Capture the cell that displays the provided text and extract its (X, Y) central coordinate. 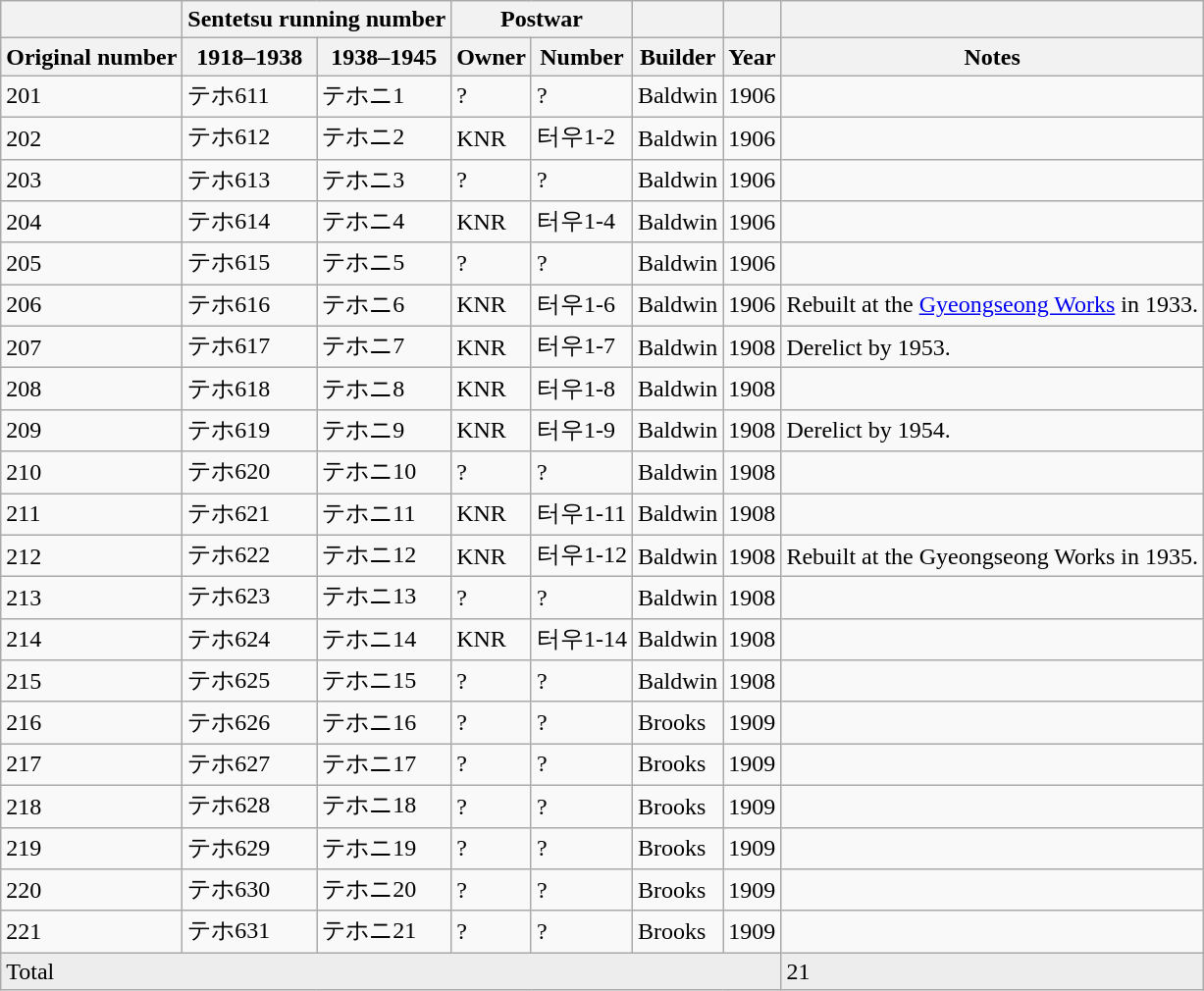
218 (92, 807)
テホ630 (249, 891)
Postwar (542, 20)
216 (92, 722)
テホ626 (249, 722)
211 (92, 514)
Derelict by 1953. (993, 347)
テホ625 (249, 681)
터우1-4 (581, 222)
터우1-2 (581, 137)
터우1-9 (581, 430)
テホニ3 (385, 181)
Rebuilt at the Gyeongseong Works in 1933. (993, 306)
215 (92, 681)
Sentetsu running number (317, 20)
テホニ15 (385, 681)
220 (92, 891)
テホニ17 (385, 765)
テホ612 (249, 137)
210 (92, 473)
テホニ4 (385, 222)
テホニ8 (385, 389)
テホ623 (249, 599)
テホニ1 (385, 96)
テホニ9 (385, 430)
テホ629 (249, 848)
221 (92, 932)
テホニ20 (385, 891)
213 (92, 599)
テホニ2 (385, 137)
テホニ10 (385, 473)
テホニ5 (385, 263)
テホニ6 (385, 306)
터우1-12 (581, 555)
テホニ12 (385, 555)
터우1-7 (581, 347)
テホ620 (249, 473)
テホ611 (249, 96)
テホ624 (249, 640)
テホニ16 (385, 722)
Original number (92, 57)
217 (92, 765)
207 (92, 347)
1938–1945 (385, 57)
21 (993, 971)
Builder (677, 57)
202 (92, 137)
テホニ19 (385, 848)
テホ627 (249, 765)
テホニ21 (385, 932)
203 (92, 181)
Year (752, 57)
テホニ18 (385, 807)
212 (92, 555)
テホ631 (249, 932)
テホニ14 (385, 640)
Total (391, 971)
テホ615 (249, 263)
テホニ11 (385, 514)
204 (92, 222)
テホ618 (249, 389)
1918–1938 (249, 57)
터우1-8 (581, 389)
Notes (993, 57)
209 (92, 430)
テホニ13 (385, 599)
터우1-11 (581, 514)
テホ617 (249, 347)
터우1-6 (581, 306)
터우1-14 (581, 640)
テホ613 (249, 181)
テホニ7 (385, 347)
テホ621 (249, 514)
208 (92, 389)
219 (92, 848)
Owner (492, 57)
Rebuilt at the Gyeongseong Works in 1935. (993, 555)
214 (92, 640)
テホ619 (249, 430)
201 (92, 96)
205 (92, 263)
Number (581, 57)
206 (92, 306)
テホ622 (249, 555)
テホ614 (249, 222)
Derelict by 1954. (993, 430)
テホ616 (249, 306)
テホ628 (249, 807)
